Output the (X, Y) coordinate of the center of the cell containing the given text.  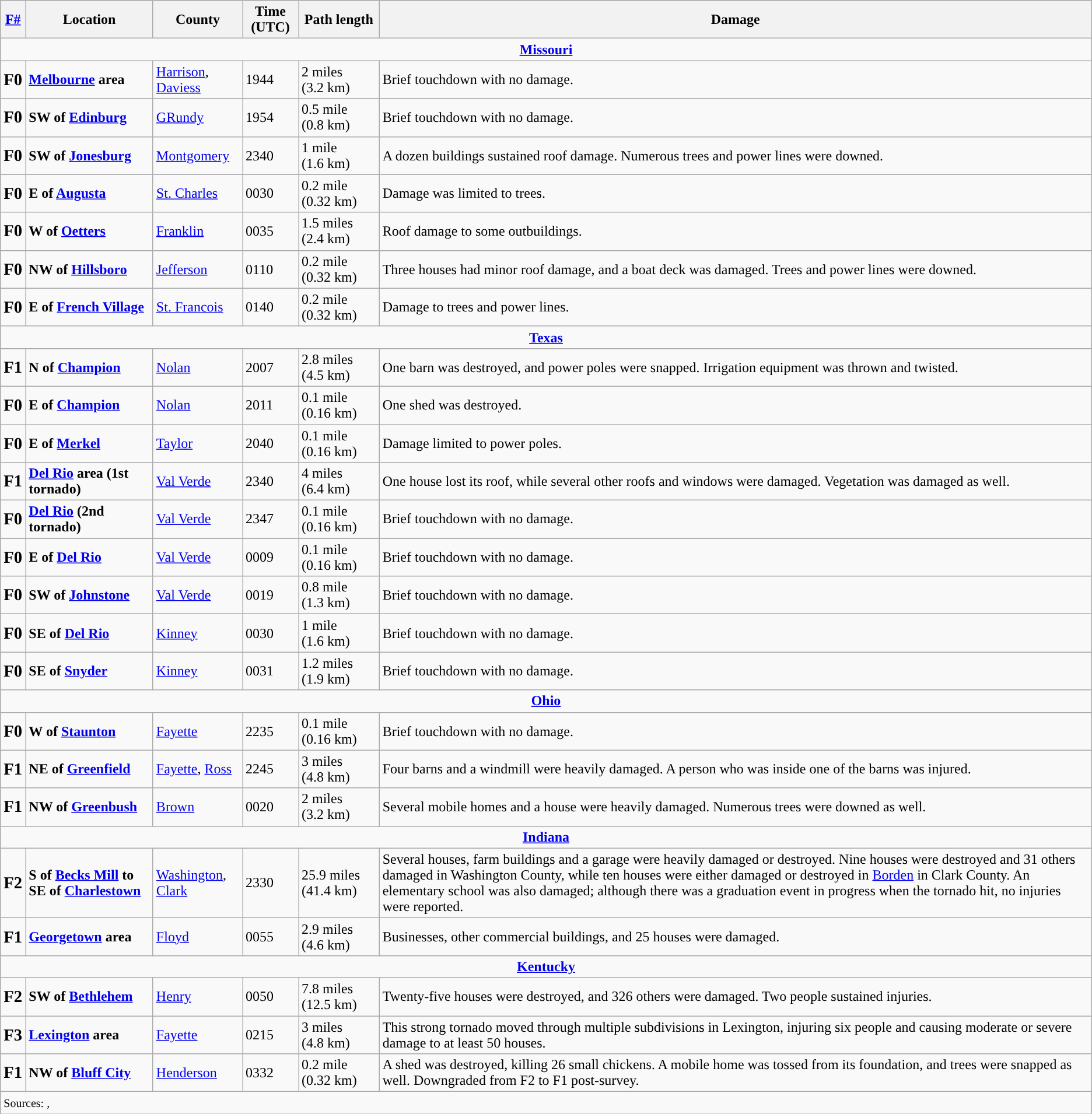
E of Augusta (90, 194)
0332 (271, 1073)
SE of Snyder (90, 671)
SW of Jonesburg (90, 155)
2347 (271, 519)
W of Oetters (90, 231)
0031 (271, 671)
Georgetown area (90, 937)
0140 (271, 307)
St. Charles (197, 194)
SW of Johnstone (90, 595)
Sources: , (546, 1103)
0050 (271, 996)
7.8 miles (12.5 km) (339, 996)
0.8 mile (1.3 km) (339, 595)
W of Staunton (90, 731)
Missouri (546, 50)
Location (90, 20)
Time (UTC) (271, 20)
0.5 mile (0.8 km) (339, 118)
0009 (271, 558)
Del Rio area (1st tornado) (90, 482)
Kentucky (546, 966)
Franklin (197, 231)
0055 (271, 937)
Twenty-five houses were destroyed, and 326 others were damaged. Two people sustained injuries. (735, 996)
Henry (197, 996)
2235 (271, 731)
NE of Greenfield (90, 769)
Lexington area (90, 1035)
Washington, Clark (197, 883)
Melbourne area (90, 79)
0019 (271, 595)
One house lost its roof, while several other roofs and windows were damaged. Vegetation was damaged as well. (735, 482)
Four barns and a windmill were heavily damaged. A person who was inside one of the barns was injured. (735, 769)
NW of Hillsboro (90, 269)
2.8 miles (4.5 km) (339, 367)
Ohio (546, 701)
SW of Edinburg (90, 118)
1954 (271, 118)
Texas (546, 337)
SW of Bethlehem (90, 996)
One shed was destroyed. (735, 405)
NW of Greenbush (90, 807)
Brown (197, 807)
Indiana (546, 837)
Roof damage to some outbuildings. (735, 231)
F# (13, 20)
Henderson (197, 1073)
Damage limited to power poles. (735, 443)
2.9 miles (4.6 km) (339, 937)
Damage (735, 20)
Jefferson (197, 269)
Damage was limited to trees. (735, 194)
0215 (271, 1035)
4 miles (6.4 km) (339, 482)
E of Merkel (90, 443)
Path length (339, 20)
0110 (271, 269)
SE of Del Rio (90, 633)
E of Del Rio (90, 558)
Damage to trees and power lines. (735, 307)
GRundy (197, 118)
NW of Bluff City (90, 1073)
Several mobile homes and a house were heavily damaged. Numerous trees were downed as well. (735, 807)
St. Francois (197, 307)
1.2 miles (1.9 km) (339, 671)
Taylor (197, 443)
E of Champion (90, 405)
0035 (271, 231)
F3 (13, 1035)
County (197, 20)
2007 (271, 367)
Fayette, Ross (197, 769)
1944 (271, 79)
2011 (271, 405)
1.5 miles (2.4 km) (339, 231)
Harrison, Daviess (197, 79)
Floyd (197, 937)
25.9 miles (41.4 km) (339, 883)
Montgomery (197, 155)
0020 (271, 807)
N of Champion (90, 367)
2245 (271, 769)
Three houses had minor roof damage, and a boat deck was damaged. Trees and power lines were downed. (735, 269)
One barn was destroyed, and power poles were snapped. Irrigation equipment was thrown and twisted. (735, 367)
E of French Village (90, 307)
2040 (271, 443)
S of Becks Mill to SE of Charlestown (90, 883)
Del Rio (2nd tornado) (90, 519)
A dozen buildings sustained roof damage. Numerous trees and power lines were downed. (735, 155)
2330 (271, 883)
Businesses, other commercial buildings, and 25 houses were damaged. (735, 937)
